Scan for the cell matching the given text and deliver its (X, Y) coordinate at center. 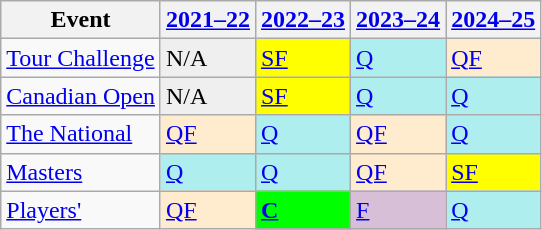
2022–23 (302, 20)
The National (81, 134)
Masters (81, 172)
Players' (81, 210)
Event (81, 20)
C (302, 210)
F (398, 210)
2021–22 (208, 20)
2024–25 (494, 20)
2023–24 (398, 20)
Tour Challenge (81, 58)
Canadian Open (81, 96)
